Locate the cell with the specified text and output its (X, Y) center coordinate. 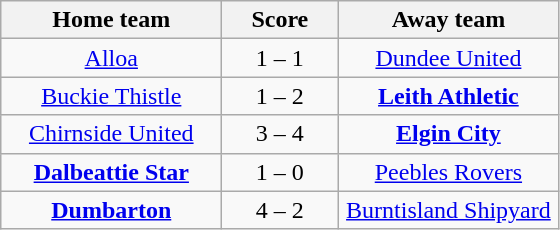
Buckie Thistle (112, 96)
Dumbarton (112, 210)
1 – 2 (280, 96)
1 – 1 (280, 58)
4 – 2 (280, 210)
Leith Athletic (448, 96)
Away team (448, 20)
Dalbeattie Star (112, 172)
Dundee United (448, 58)
Elgin City (448, 134)
Home team (112, 20)
1 – 0 (280, 172)
Score (280, 20)
Chirnside United (112, 134)
3 – 4 (280, 134)
Burntisland Shipyard (448, 210)
Alloa (112, 58)
Peebles Rovers (448, 172)
